Determine the (x, y) coordinate at the center of the cell enclosing the given text.  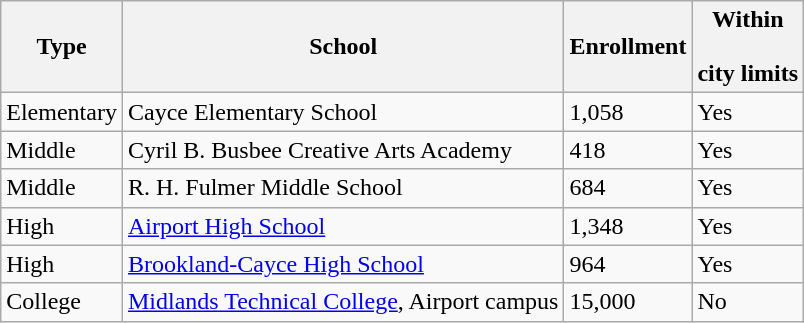
Elementary (62, 112)
School (343, 47)
Enrollment (628, 47)
Within city limits (748, 47)
Cayce Elementary School (343, 112)
R. H. Fulmer Middle School (343, 188)
15,000 (628, 302)
684 (628, 188)
1,058 (628, 112)
1,348 (628, 226)
No (748, 302)
Midlands Technical College, Airport campus (343, 302)
Brookland-Cayce High School (343, 264)
Cyril B. Busbee Creative Arts Academy (343, 150)
418 (628, 150)
Airport High School (343, 226)
Type (62, 47)
College (62, 302)
964 (628, 264)
